From the cell containing the given text, extract its center point as [x, y] coordinate. 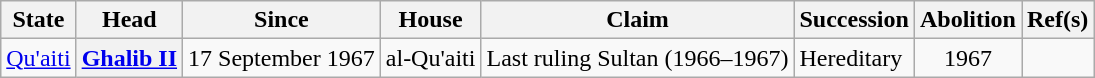
State [38, 20]
1967 [968, 58]
Ref(s) [1058, 20]
Qu'aiti [38, 58]
al-Qu'aiti [430, 58]
Ghalib II [129, 58]
Claim [638, 20]
Head [129, 20]
Succession [854, 20]
17 September 1967 [282, 58]
Hereditary [854, 58]
Since [282, 20]
Abolition [968, 20]
Last ruling Sultan (1966–1967) [638, 58]
House [430, 20]
